Find where the given text appears and provide that cell's center as [X, Y] coordinate. 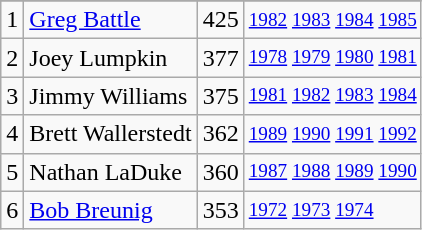
3 [12, 96]
1987 1988 1989 1990 [332, 172]
Joey Lumpkin [110, 58]
425 [220, 20]
Greg Battle [110, 20]
353 [220, 210]
Bob Breunig [110, 210]
1 [12, 20]
4 [12, 134]
1982 1983 1984 1985 [332, 20]
1989 1990 1991 1992 [332, 134]
1972 1973 1974 [332, 210]
362 [220, 134]
375 [220, 96]
1978 1979 1980 1981 [332, 58]
377 [220, 58]
Brett Wallerstedt [110, 134]
6 [12, 210]
Nathan LaDuke [110, 172]
5 [12, 172]
360 [220, 172]
1981 1982 1983 1984 [332, 96]
2 [12, 58]
Jimmy Williams [110, 96]
